Locate the cell with the specified text and output its (x, y) center coordinate. 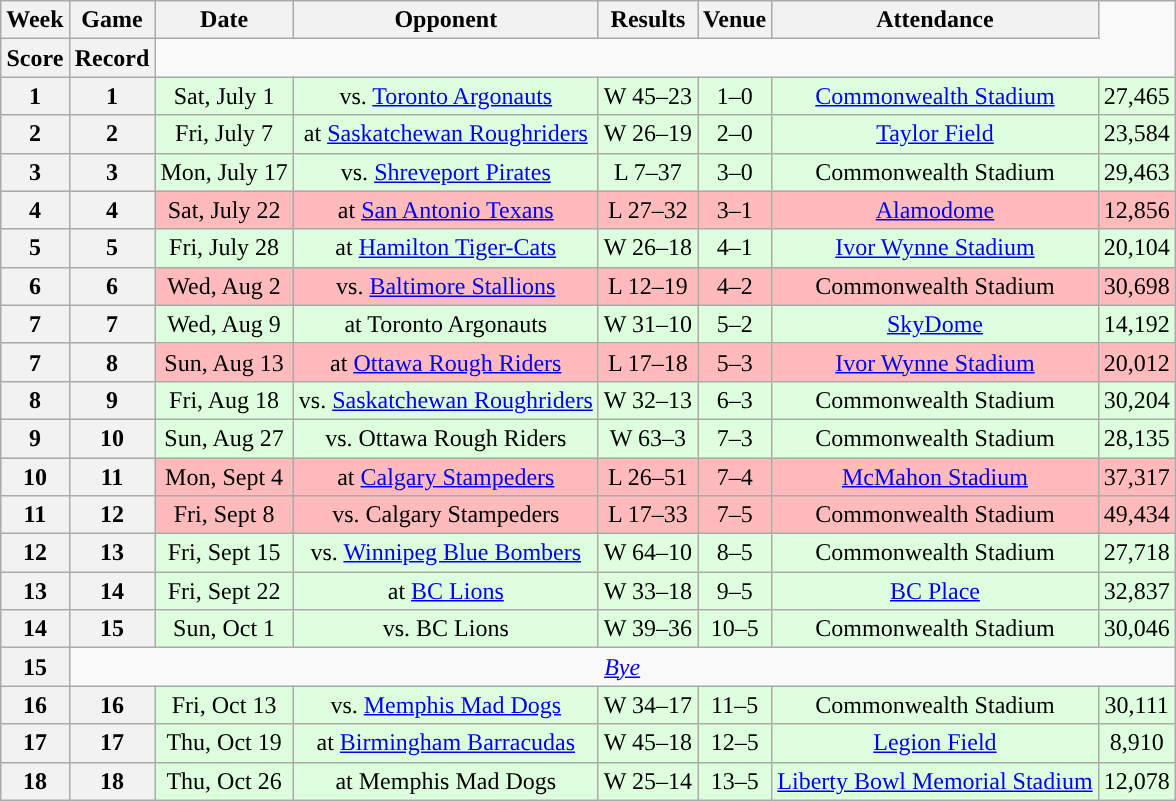
Fri, Sept 8 (224, 515)
W 32–13 (648, 400)
30,698 (1136, 286)
W 63–3 (648, 438)
4–2 (735, 286)
vs. Toronto Argonauts (446, 96)
Mon, Sept 4 (224, 477)
Week (35, 20)
12,856 (1136, 210)
L 7–37 (648, 172)
W 33–18 (648, 591)
12,078 (1136, 781)
at Calgary Stampeders (446, 477)
5–2 (735, 324)
29,463 (1136, 172)
at Saskatchewan Roughriders (446, 134)
at Toronto Argonauts (446, 324)
W 26–19 (648, 134)
Sat, July 1 (224, 96)
12–5 (735, 743)
Thu, Oct 26 (224, 781)
W 26–18 (648, 248)
1–0 (735, 96)
Taylor Field (935, 134)
W 64–10 (648, 553)
Sun, Aug 27 (224, 438)
27,718 (1136, 553)
6–3 (735, 400)
2–0 (735, 134)
L 17–18 (648, 362)
20,012 (1136, 362)
Sat, July 22 (224, 210)
vs. Memphis Mad Dogs (446, 705)
Opponent (446, 20)
7–3 (735, 438)
Bye (622, 667)
BC Place (935, 591)
Score (35, 58)
Attendance (935, 20)
L 27–32 (648, 210)
7–5 (735, 515)
Mon, July 17 (224, 172)
vs. Calgary Stampeders (446, 515)
10–5 (735, 629)
Liberty Bowl Memorial Stadium (935, 781)
49,434 (1136, 515)
W 34–17 (648, 705)
Fri, Sept 15 (224, 553)
28,135 (1136, 438)
3–0 (735, 172)
L 12–19 (648, 286)
Sun, Aug 13 (224, 362)
14,192 (1136, 324)
W 45–18 (648, 743)
9–5 (735, 591)
30,046 (1136, 629)
13–5 (735, 781)
Record (112, 58)
30,111 (1136, 705)
Fri, July 28 (224, 248)
Game (112, 20)
Alamodome (935, 210)
8–5 (735, 553)
vs. Winnipeg Blue Bombers (446, 553)
20,104 (1136, 248)
W 31–10 (648, 324)
8,910 (1136, 743)
Fri, Sept 22 (224, 591)
32,837 (1136, 591)
Wed, Aug 2 (224, 286)
Venue (735, 20)
7–4 (735, 477)
Fri, Aug 18 (224, 400)
Fri, July 7 (224, 134)
3–1 (735, 210)
Wed, Aug 9 (224, 324)
at Hamilton Tiger-Cats (446, 248)
23,584 (1136, 134)
McMahon Stadium (935, 477)
vs. BC Lions (446, 629)
W 39–36 (648, 629)
37,317 (1136, 477)
L 17–33 (648, 515)
5–3 (735, 362)
Fri, Oct 13 (224, 705)
at Birmingham Barracudas (446, 743)
at BC Lions (446, 591)
4–1 (735, 248)
vs. Baltimore Stallions (446, 286)
at Memphis Mad Dogs (446, 781)
Date (224, 20)
Sun, Oct 1 (224, 629)
vs. Ottawa Rough Riders (446, 438)
at San Antonio Texans (446, 210)
vs. Shreveport Pirates (446, 172)
27,465 (1136, 96)
30,204 (1136, 400)
Thu, Oct 19 (224, 743)
W 25–14 (648, 781)
vs. Saskatchewan Roughriders (446, 400)
L 26–51 (648, 477)
11–5 (735, 705)
Results (648, 20)
W 45–23 (648, 96)
SkyDome (935, 324)
Legion Field (935, 743)
at Ottawa Rough Riders (446, 362)
